For the text-containing cell, return its midpoint in (X, Y) coordinate format. 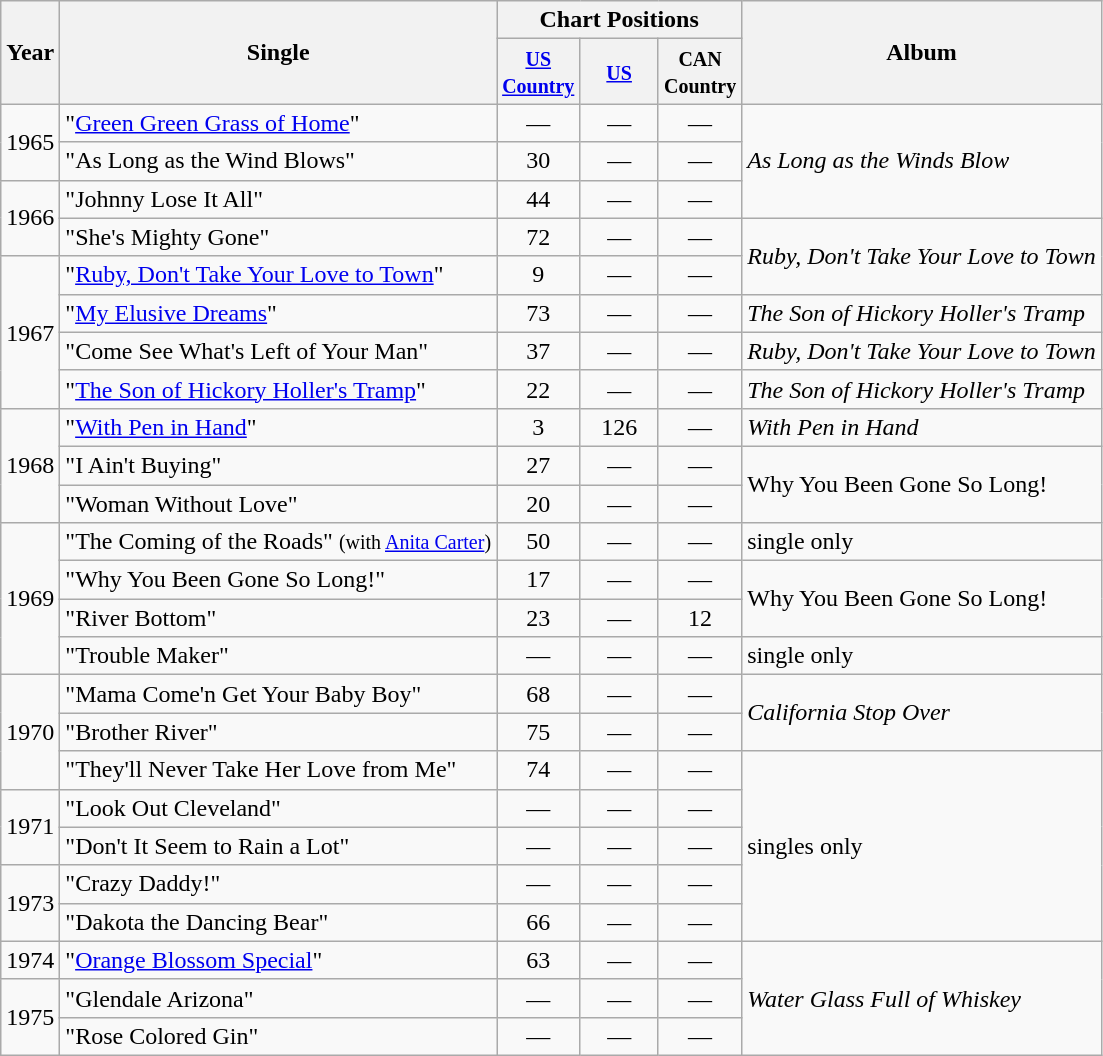
Single (278, 52)
With Pen in Hand (922, 427)
"Look Out Cleveland" (278, 808)
1969 (30, 599)
CAN Country (700, 72)
"Rose Colored Gin" (278, 1036)
66 (538, 922)
Year (30, 52)
22 (538, 389)
"They'll Never Take Her Love from Me" (278, 770)
"Brother River" (278, 732)
63 (538, 960)
"Mama Come'n Get Your Baby Boy" (278, 694)
1971 (30, 827)
"Glendale Arizona" (278, 998)
Album (922, 52)
1967 (30, 332)
126 (620, 427)
23 (538, 618)
US Country (538, 72)
3 (538, 427)
"The Coming of the Roads" (with Anita Carter) (278, 542)
"With Pen in Hand" (278, 427)
1966 (30, 218)
74 (538, 770)
1965 (30, 142)
"Orange Blossom Special" (278, 960)
"She's Mighty Gone" (278, 237)
73 (538, 313)
"I Ain't Buying" (278, 465)
"Come See What's Left of Your Man" (278, 351)
"River Bottom" (278, 618)
50 (538, 542)
"Why You Been Gone So Long!" (278, 580)
1968 (30, 465)
68 (538, 694)
"The Son of Hickory Holler's Tramp" (278, 389)
singles only (922, 846)
"Johnny Lose It All" (278, 199)
As Long as the Winds Blow (922, 161)
"Green Green Grass of Home" (278, 123)
44 (538, 199)
9 (538, 275)
1970 (30, 732)
37 (538, 351)
California Stop Over (922, 713)
1973 (30, 903)
17 (538, 580)
30 (538, 161)
"Ruby, Don't Take Your Love to Town" (278, 275)
12 (700, 618)
"Trouble Maker" (278, 656)
Chart Positions (620, 20)
27 (538, 465)
"As Long as the Wind Blows" (278, 161)
1975 (30, 1017)
Water Glass Full of Whiskey (922, 998)
72 (538, 237)
20 (538, 503)
"Woman Without Love" (278, 503)
"My Elusive Dreams" (278, 313)
75 (538, 732)
1974 (30, 960)
"Crazy Daddy!" (278, 884)
"Don't It Seem to Rain a Lot" (278, 846)
"Dakota the Dancing Bear" (278, 922)
US (620, 72)
